Find where the given text appears and provide that cell's center as [X, Y] coordinate. 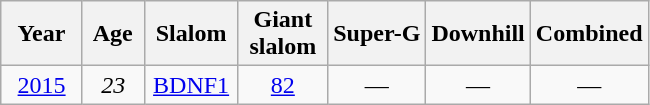
82 [283, 85]
2015 [42, 85]
Downhill [478, 34]
BDNF1 [191, 85]
Super-G [377, 34]
Age [113, 34]
Slalom [191, 34]
Year [42, 34]
Combined [589, 34]
Giant slalom [283, 34]
23 [113, 85]
